From the cell containing the given text, extract its center point as [x, y] coordinate. 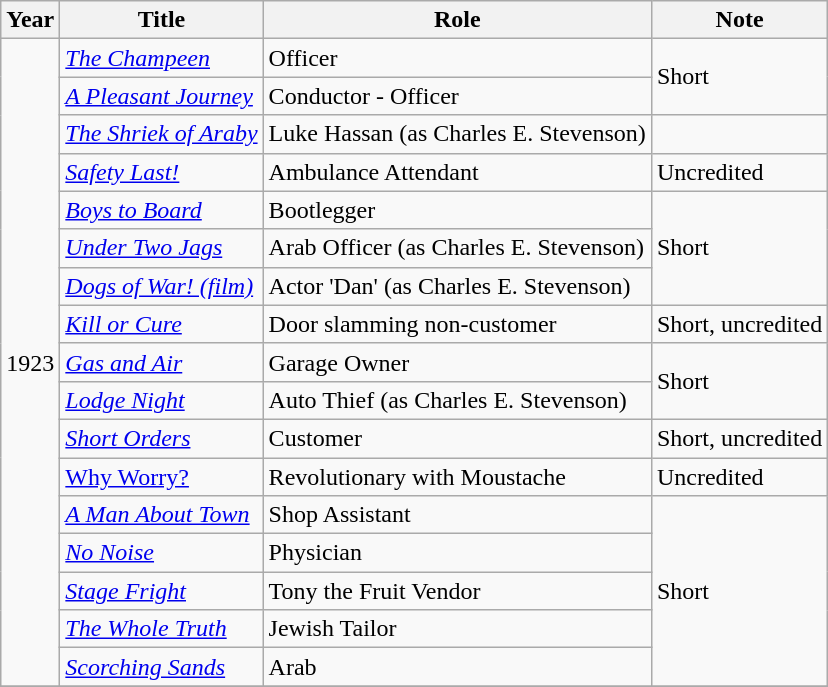
Under Two Jags [162, 248]
The Whole Truth [162, 629]
Gas and Air [162, 362]
Arab Officer (as Charles E. Stevenson) [457, 248]
Jewish Tailor [457, 629]
A Pleasant Journey [162, 96]
Why Worry? [162, 477]
A Man About Town [162, 515]
Conductor - Officer [457, 96]
Customer [457, 438]
The Shriek of Araby [162, 134]
Role [457, 20]
Actor 'Dan' (as Charles E. Stevenson) [457, 286]
No Noise [162, 553]
Title [162, 20]
Scorching Sands [162, 667]
Short Orders [162, 438]
Lodge Night [162, 400]
Safety Last! [162, 172]
Garage Owner [457, 362]
Tony the Fruit Vendor [457, 591]
Boys to Board [162, 210]
1923 [30, 362]
The Champeen [162, 58]
Door slamming non-customer [457, 324]
Officer [457, 58]
Year [30, 20]
Shop Assistant [457, 515]
Luke Hassan (as Charles E. Stevenson) [457, 134]
Auto Thief (as Charles E. Stevenson) [457, 400]
Ambulance Attendant [457, 172]
Revolutionary with Moustache [457, 477]
Note [739, 20]
Stage Fright [162, 591]
Dogs of War! (film) [162, 286]
Bootlegger [457, 210]
Kill or Cure [162, 324]
Physician [457, 553]
Arab [457, 667]
